Search for the cell housing the specified text and yield its [X, Y] center coordinate. 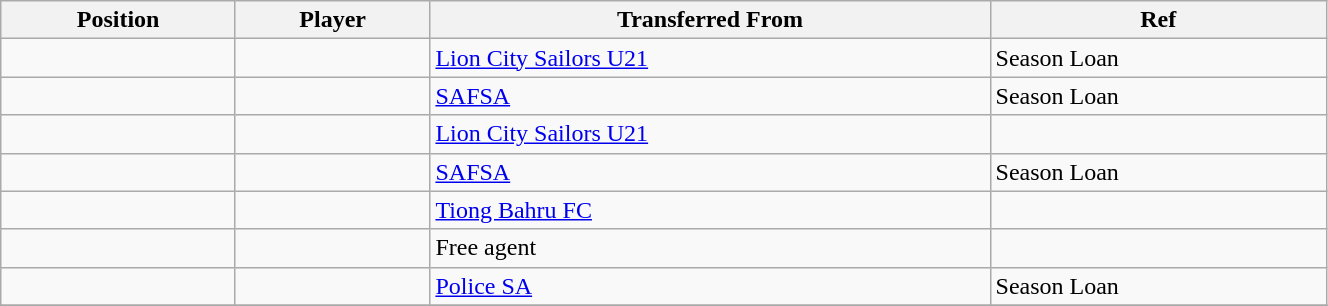
Ref [1158, 20]
Police SA [710, 286]
Player [332, 20]
Transferred From [710, 20]
Free agent [710, 248]
Tiong Bahru FC [710, 210]
Position [118, 20]
